Search for the cell housing the specified text and yield its (X, Y) center coordinate. 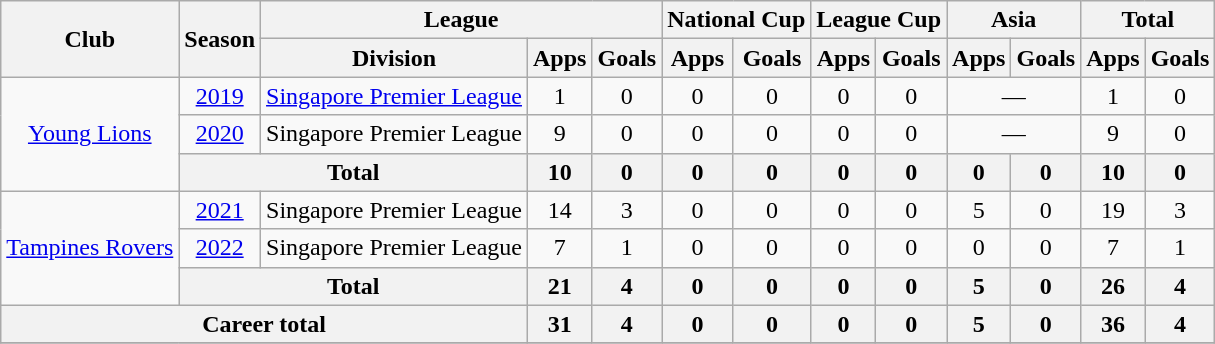
19 (1113, 210)
Season (220, 39)
Club (90, 39)
Tampines Rovers (90, 248)
2021 (220, 210)
Career total (264, 324)
14 (560, 210)
League Cup (879, 20)
21 (560, 286)
2020 (220, 134)
Young Lions (90, 134)
36 (1113, 324)
26 (1113, 286)
Asia (1014, 20)
National Cup (736, 20)
League (462, 20)
2022 (220, 248)
2019 (220, 96)
31 (560, 324)
Division (394, 58)
